Output the [x, y] coordinate of the center of the cell containing the given text.  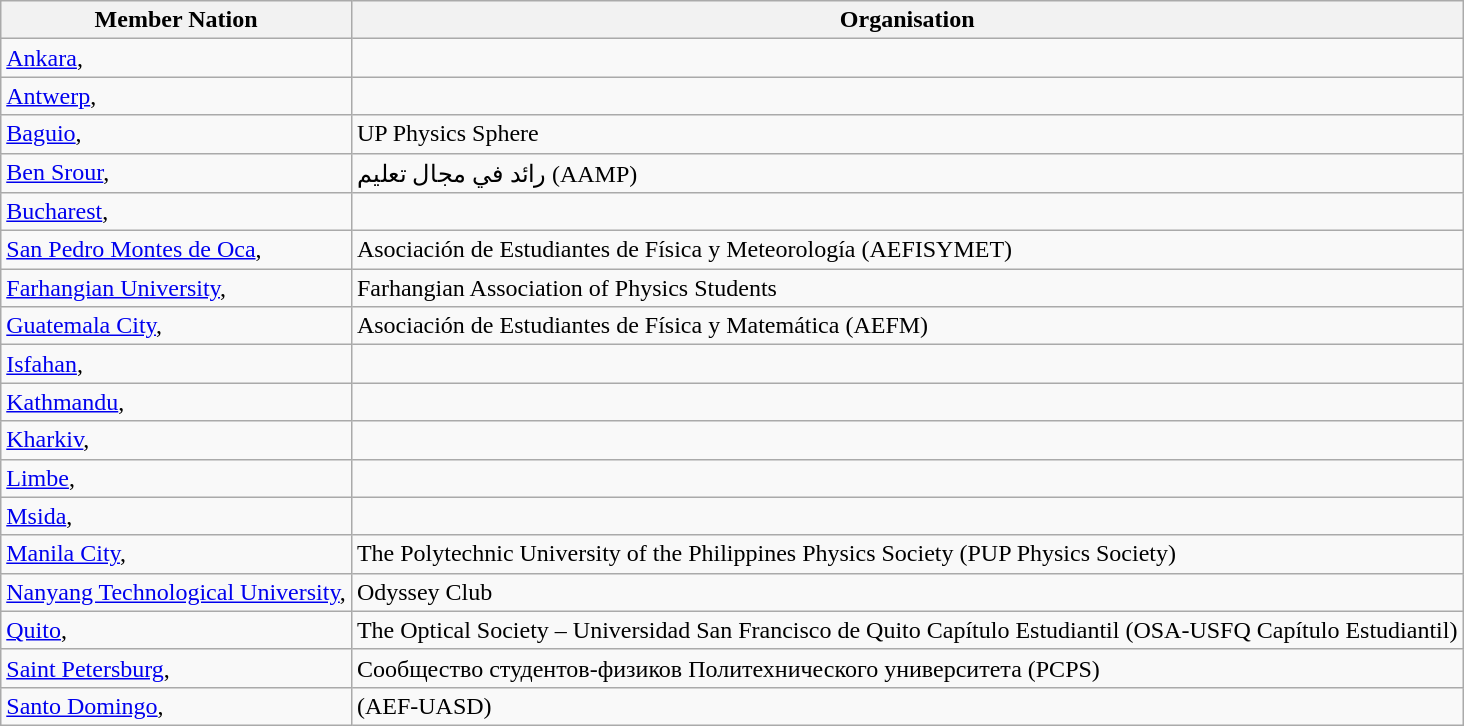
Baguio, [176, 134]
Kathmandu, [176, 402]
Farhangian University, [176, 288]
Saint Petersburg, [176, 668]
Bucharest, [176, 212]
Ben Srour, [176, 173]
Ankara, [176, 58]
Kharkiv, [176, 440]
Manila City, [176, 554]
Asociación de Estudiantes de Física y Meteorología (AEFISYMET) [907, 250]
Organisation [907, 20]
UP Physics Sphere [907, 134]
Limbe, [176, 478]
Guatemala City, [176, 326]
Member Nation [176, 20]
Isfahan, [176, 364]
Odyssey Club [907, 592]
رائد في مجال تعليم (AAMP) [907, 173]
Santo Domingo, [176, 706]
The Optical Society – Universidad San Francisco de Quito Capítulo Estudiantil (OSA-USFQ Capítulo Estudiantil) [907, 630]
The Polytechnic University of the Philippines Physics Society (PUP Physics Society) [907, 554]
Msida, [176, 516]
Quito, [176, 630]
San Pedro Montes de Oca, [176, 250]
Nanyang Technological University, [176, 592]
(AEF-UASD) [907, 706]
Antwerp, [176, 96]
Сообщество студентов-физиков Политехнического университета (PCPS) [907, 668]
Asociación de Estudiantes de Física y Matemática (AEFM) [907, 326]
Farhangian Association of Physics Students [907, 288]
